For the text-containing cell, return its midpoint in (x, y) coordinate format. 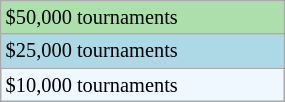
$50,000 tournaments (142, 17)
$10,000 tournaments (142, 85)
$25,000 tournaments (142, 51)
